Pinpoint the cell where the given text exists, returning its (X, Y) midpoint coordinate. 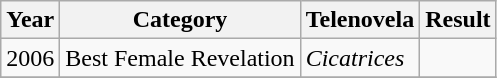
Result (458, 20)
2006 (30, 58)
Best Female Revelation (180, 58)
Telenovela (360, 20)
Year (30, 20)
Cicatrices (360, 58)
Category (180, 20)
